Search for the cell housing the specified text and yield its (x, y) center coordinate. 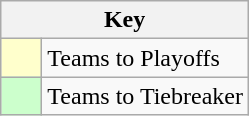
Teams to Playoffs (146, 58)
Key (125, 20)
Teams to Tiebreaker (146, 96)
